Determine the [X, Y] coordinate at the center of the cell enclosing the given text.  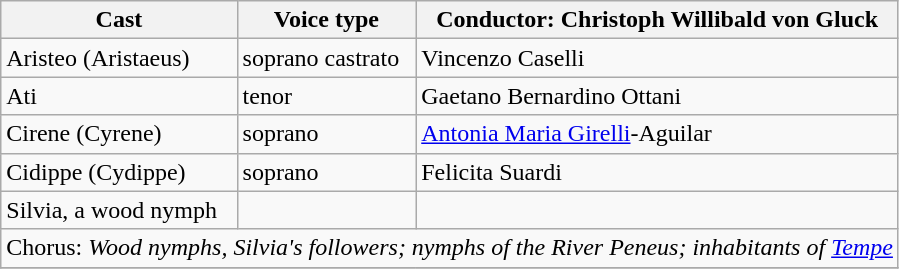
tenor [326, 96]
Ati [119, 96]
Aristeo (Aristaeus) [119, 58]
Gaetano Bernardino Ottani [658, 96]
Voice type [326, 20]
Conductor: Christoph Willibald von Gluck [658, 20]
Cirene (Cyrene) [119, 134]
Cidippe (Cydippe) [119, 172]
Vincenzo Caselli [658, 58]
Antonia Maria Girelli-Aguilar [658, 134]
Felicita Suardi [658, 172]
soprano castrato [326, 58]
Cast [119, 20]
Chorus: Wood nymphs, Silvia's followers; nymphs of the River Peneus; inhabitants of Tempe [450, 248]
Silvia, a wood nymph [119, 210]
